Identify which cell holds the provided text, then report its [x, y] central coordinate. 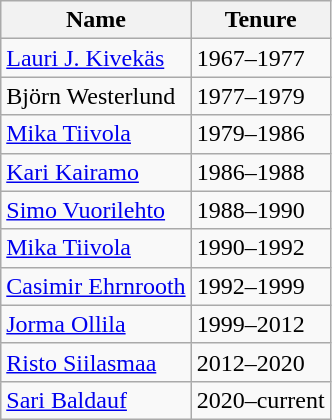
1988–1990 [260, 210]
1967–1977 [260, 58]
Risto Siilasmaa [96, 362]
2012–2020 [260, 362]
1990–1992 [260, 248]
1999–2012 [260, 324]
2020–current [260, 400]
1979–1986 [260, 134]
Sari Baldauf [96, 400]
Name [96, 20]
Lauri J. Kivekäs [96, 58]
Simo Vuorilehto [96, 210]
Kari Kairamo [96, 172]
1986–1988 [260, 172]
Jorma Ollila [96, 324]
Björn Westerlund [96, 96]
Tenure [260, 20]
1992–1999 [260, 286]
Casimir Ehrnrooth [96, 286]
1977–1979 [260, 96]
